Search for the cell housing the specified text and yield its [X, Y] center coordinate. 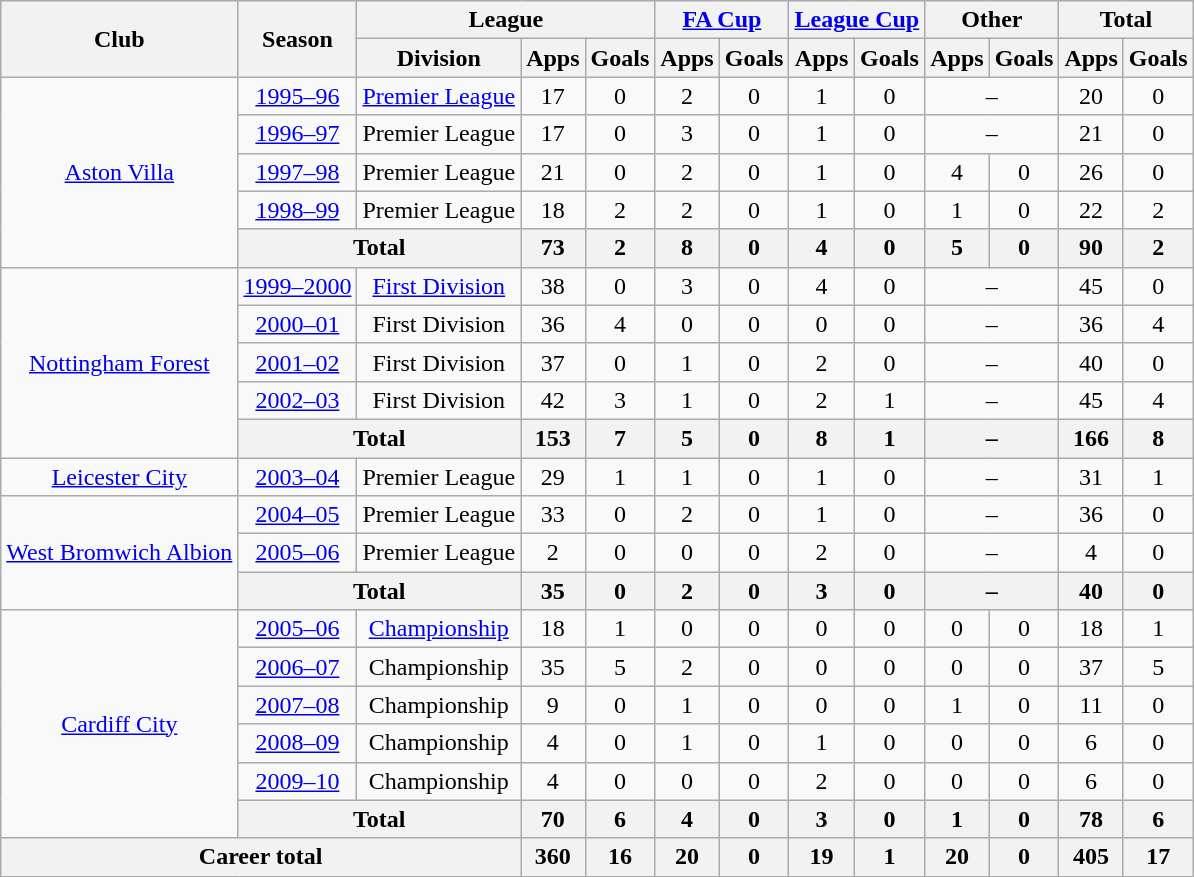
9 [553, 705]
26 [1091, 172]
Other [992, 20]
2001–02 [298, 362]
33 [553, 515]
Club [120, 39]
Career total [261, 857]
7 [620, 438]
16 [620, 857]
38 [553, 286]
1999–2000 [298, 286]
Division [439, 58]
2003–04 [298, 477]
42 [553, 400]
Season [298, 39]
1995–96 [298, 96]
1997–98 [298, 172]
11 [1091, 705]
166 [1091, 438]
73 [553, 248]
31 [1091, 477]
2002–03 [298, 400]
22 [1091, 210]
2000–01 [298, 324]
Cardiff City [120, 724]
70 [553, 819]
1996–97 [298, 134]
29 [553, 477]
Leicester City [120, 477]
2008–09 [298, 743]
2006–07 [298, 667]
405 [1091, 857]
Nottingham Forest [120, 362]
90 [1091, 248]
FA Cup [722, 20]
League Cup [857, 20]
19 [822, 857]
Aston Villa [120, 172]
West Bromwich Albion [120, 553]
153 [553, 438]
1998–99 [298, 210]
2004–05 [298, 515]
78 [1091, 819]
League [506, 20]
2009–10 [298, 781]
360 [553, 857]
2007–08 [298, 705]
